Pinpoint the cell where the given text exists, returning its [X, Y] midpoint coordinate. 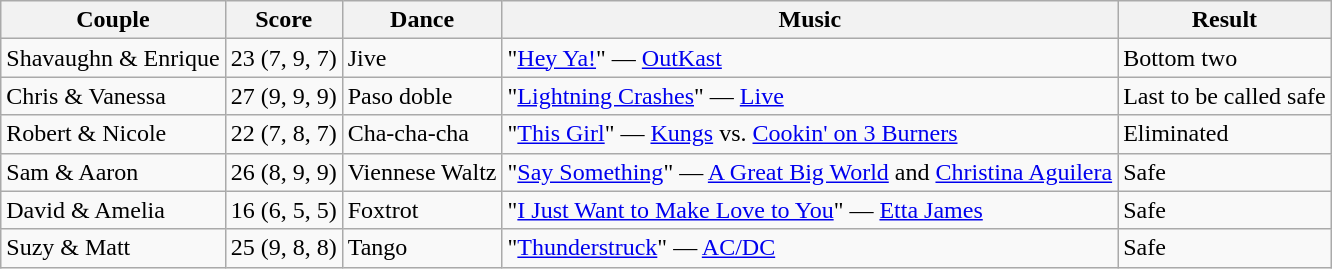
Sam & Aaron [113, 172]
Result [1225, 20]
Viennese Waltz [422, 172]
Suzy & Matt [113, 248]
Foxtrot [422, 210]
"This Girl" — Kungs vs. Cookin' on 3 Burners [810, 134]
Last to be called safe [1225, 96]
"I Just Want to Make Love to You" — Etta James [810, 210]
16 (6, 5, 5) [284, 210]
25 (9, 8, 8) [284, 248]
Jive [422, 58]
Paso doble [422, 96]
22 (7, 8, 7) [284, 134]
23 (7, 9, 7) [284, 58]
Eliminated [1225, 134]
"Hey Ya!" — OutKast [810, 58]
Chris & Vanessa [113, 96]
"Lightning Crashes" — Live [810, 96]
Music [810, 20]
Tango [422, 248]
Bottom two [1225, 58]
David & Amelia [113, 210]
Cha-cha-cha [422, 134]
Robert & Nicole [113, 134]
27 (9, 9, 9) [284, 96]
Shavaughn & Enrique [113, 58]
26 (8, 9, 9) [284, 172]
"Say Something" — A Great Big World and Christina Aguilera [810, 172]
"Thunderstruck" — AC/DC [810, 248]
Couple [113, 20]
Dance [422, 20]
Score [284, 20]
